Determine the (x, y) coordinate at the center of the cell enclosing the given text.  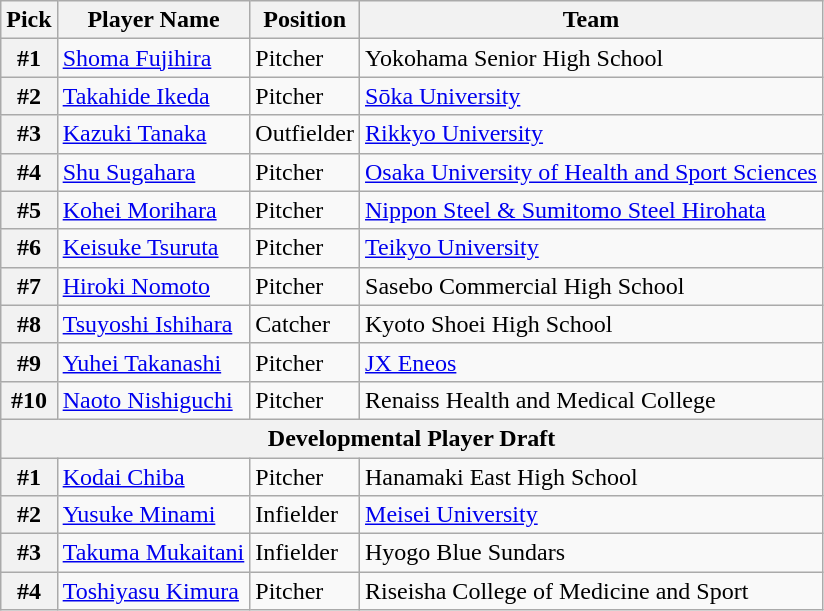
Position (305, 20)
Developmental Player Draft (412, 438)
Keisuke Tsuruta (154, 248)
Kazuki Tanaka (154, 134)
Meisei University (592, 515)
Pick (29, 20)
Team (592, 20)
Takahide Ikeda (154, 96)
Catcher (305, 324)
Hiroki Nomoto (154, 286)
Yusuke Minami (154, 515)
Naoto Nishiguchi (154, 400)
#6 (29, 248)
Osaka University of Health and Sport Sciences (592, 172)
#9 (29, 362)
#10 (29, 400)
Outfielder (305, 134)
Tsuyoshi Ishihara (154, 324)
Yokohama Senior High School (592, 58)
Sōka University (592, 96)
Sasebo Commercial High School (592, 286)
Riseisha College of Medicine and Sport (592, 591)
#5 (29, 210)
Yuhei Takanashi (154, 362)
Kohei Morihara (154, 210)
#8 (29, 324)
Kodai Chiba (154, 477)
Toshiyasu Kimura (154, 591)
Shoma Fujihira (154, 58)
#7 (29, 286)
Rikkyo University (592, 134)
Hanamaki East High School (592, 477)
Nippon Steel & Sumitomo Steel Hirohata (592, 210)
JX Eneos (592, 362)
Renaiss Health and Medical College (592, 400)
Kyoto Shoei High School (592, 324)
Shu Sugahara (154, 172)
Player Name (154, 20)
Hyogo Blue Sundars (592, 553)
Teikyo University (592, 248)
Takuma Mukaitani (154, 553)
